From the cell containing the given text, extract its center point as [x, y] coordinate. 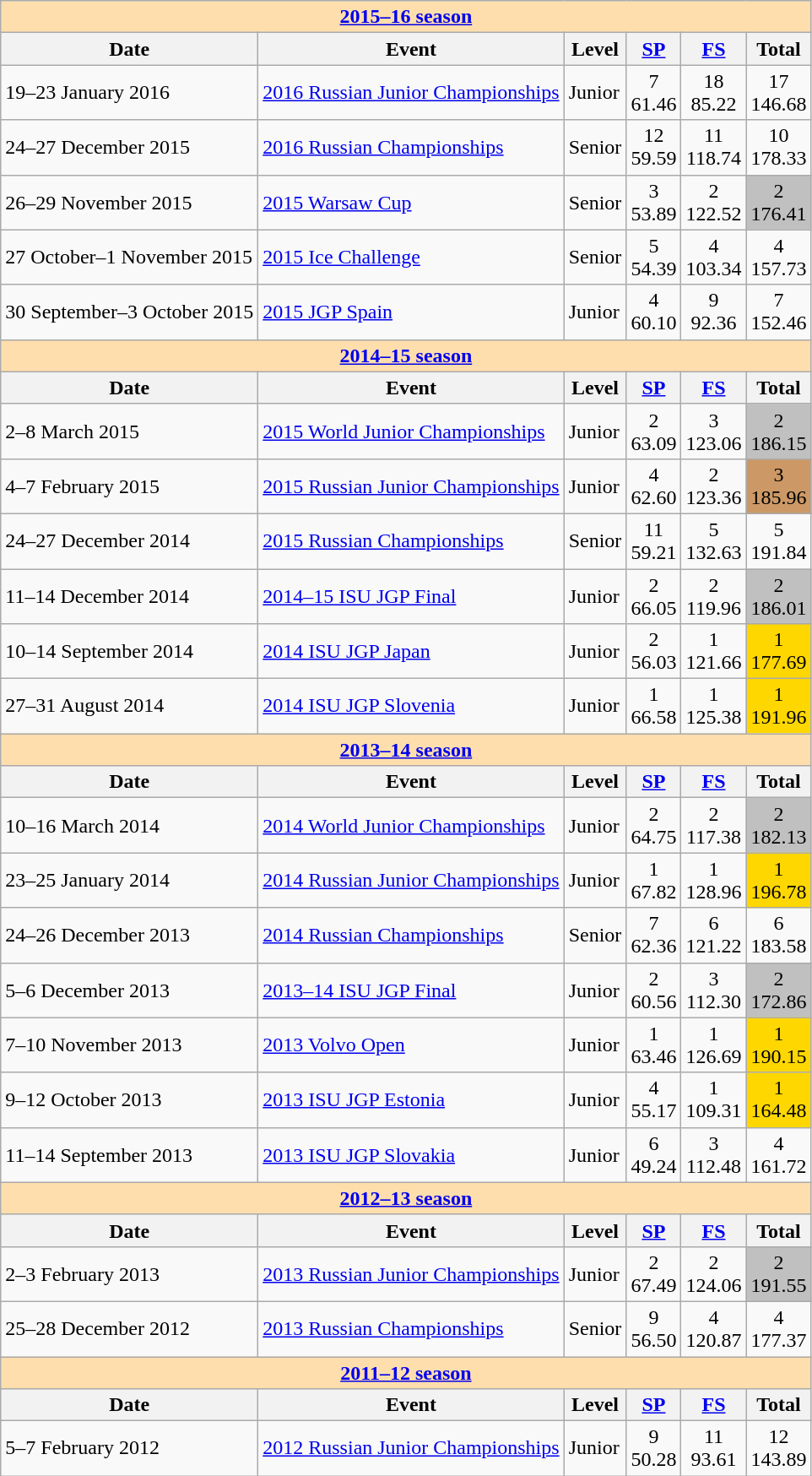
2014 Russian Junior Championships [411, 880]
4 161.72 [778, 1155]
19–23 January 2016 [130, 93]
1 164.48 [778, 1099]
6 183.58 [778, 936]
2015 Ice Challenge [411, 257]
2014–15 season [406, 355]
5–7 February 2012 [130, 1449]
2 182.13 [778, 826]
5 54.39 [653, 257]
10–16 March 2014 [130, 826]
1 125.38 [714, 706]
4–7 February 2015 [130, 486]
5 191.84 [778, 540]
4 62.60 [653, 486]
2–8 March 2015 [130, 431]
30 September–3 October 2015 [130, 312]
24–27 December 2014 [130, 540]
9 92.36 [714, 312]
2013–14 ISU JGP Final [411, 990]
3 53.89 [653, 203]
2 64.75 [653, 826]
5 132.63 [714, 540]
26–29 November 2015 [130, 203]
27 October–1 November 2015 [130, 257]
2013 Russian Junior Championships [411, 1273]
2013 Russian Championships [411, 1329]
2 124.06 [714, 1273]
2014 ISU JGP Slovenia [411, 706]
2 119.96 [714, 596]
1 66.58 [653, 706]
2 66.05 [653, 596]
2015 World Junior Championships [411, 431]
2–3 February 2013 [130, 1273]
12 59.59 [653, 147]
4 120.87 [714, 1329]
1 190.15 [778, 1045]
1 67.82 [653, 880]
11 93.61 [714, 1449]
6 121.22 [714, 936]
24–27 December 2015 [130, 147]
2 186.01 [778, 596]
1 191.96 [778, 706]
7 152.46 [778, 312]
2014 World Junior Championships [411, 826]
10–14 September 2014 [130, 652]
2015 Russian Championships [411, 540]
9–12 October 2013 [130, 1099]
3 123.06 [714, 431]
7 62.36 [653, 936]
2015 Russian Junior Championships [411, 486]
2013 Volvo Open [411, 1045]
5–6 December 2013 [130, 990]
2014 ISU JGP Japan [411, 652]
10 178.33 [778, 147]
9 56.50 [653, 1329]
2016 Russian Junior Championships [411, 93]
2012–13 season [406, 1198]
12 143.89 [778, 1449]
2 191.55 [778, 1273]
2 67.49 [653, 1273]
17 146.68 [778, 93]
2011–12 season [406, 1372]
2015 Warsaw Cup [411, 203]
1 196.78 [778, 880]
1 128.96 [714, 880]
2014–15 ISU JGP Final [411, 596]
2 60.56 [653, 990]
2015 JGP Spain [411, 312]
11–14 December 2014 [130, 596]
11 118.74 [714, 147]
4 157.73 [778, 257]
11 59.21 [653, 540]
23–25 January 2014 [130, 880]
4 55.17 [653, 1099]
2016 Russian Championships [411, 147]
2 172.86 [778, 990]
4 103.34 [714, 257]
4 60.10 [653, 312]
25–28 December 2012 [130, 1329]
4 177.37 [778, 1329]
6 49.24 [653, 1155]
2 186.15 [778, 431]
1 63.46 [653, 1045]
2015–16 season [406, 17]
2012 Russian Junior Championships [411, 1449]
1 109.31 [714, 1099]
24–26 December 2013 [130, 936]
2013 ISU JGP Slovakia [411, 1155]
3 112.30 [714, 990]
2 123.36 [714, 486]
2 56.03 [653, 652]
2013 ISU JGP Estonia [411, 1099]
1 121.66 [714, 652]
18 85.22 [714, 93]
3 112.48 [714, 1155]
2013–14 season [406, 750]
2 122.52 [714, 203]
2 176.41 [778, 203]
9 50.28 [653, 1449]
1 177.69 [778, 652]
11–14 September 2013 [130, 1155]
2 63.09 [653, 431]
7–10 November 2013 [130, 1045]
2 117.38 [714, 826]
3 185.96 [778, 486]
27–31 August 2014 [130, 706]
7 61.46 [653, 93]
1 126.69 [714, 1045]
2014 Russian Championships [411, 936]
